Identify which cell holds the provided text, then report its [x, y] central coordinate. 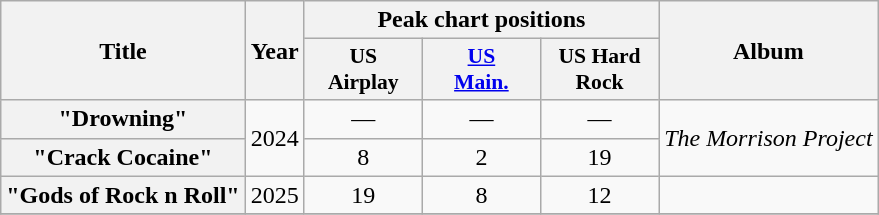
12 [599, 195]
USMain. [481, 70]
Album [768, 50]
2 [481, 157]
2024 [274, 138]
Year [274, 50]
2025 [274, 195]
"Crack Cocaine" [123, 157]
"Gods of Rock n Roll" [123, 195]
Title [123, 50]
The Morrison Project [768, 138]
US Hard Rock [599, 70]
Peak chart positions [481, 20]
USAirplay [363, 70]
"Drowning" [123, 119]
